Determine the [X, Y] coordinate at the center of the cell enclosing the given text.  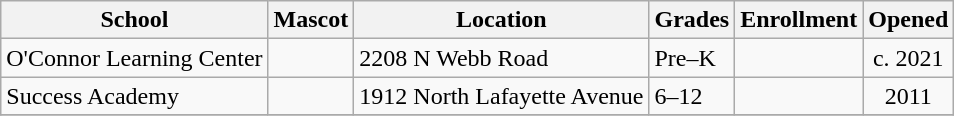
Success Academy [134, 96]
O'Connor Learning Center [134, 58]
1912 North Lafayette Avenue [502, 96]
Enrollment [799, 20]
Opened [908, 20]
Location [502, 20]
2208 N Webb Road [502, 58]
School [134, 20]
6–12 [692, 96]
c. 2021 [908, 58]
Pre–K [692, 58]
2011 [908, 96]
Grades [692, 20]
Mascot [311, 20]
